From the cell containing the given text, extract its center point as [x, y] coordinate. 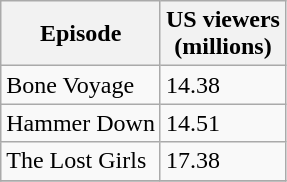
17.38 [222, 161]
Bone Voyage [81, 85]
14.51 [222, 123]
US viewers (millions) [222, 34]
Hammer Down [81, 123]
The Lost Girls [81, 161]
14.38 [222, 85]
Episode [81, 34]
